Locate the cell with the specified text and output its (x, y) center coordinate. 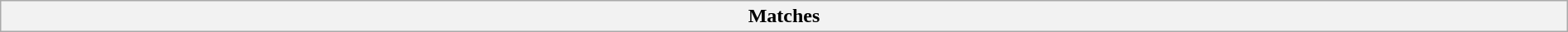
Matches (784, 16)
